Detect which cell encompasses the target text, then output its [X, Y] center coordinate. 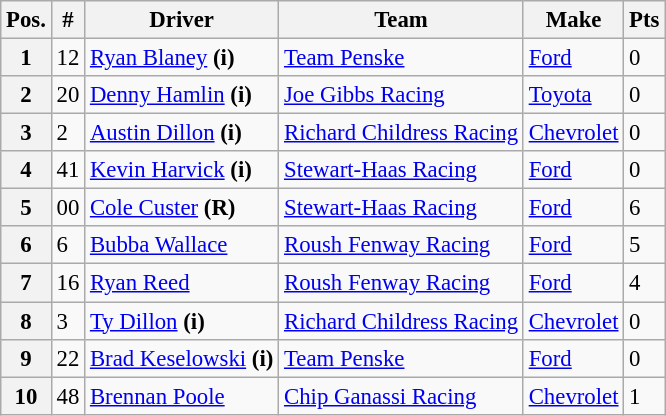
Brad Keselowski (i) [182, 358]
Kevin Harvick (i) [182, 170]
Bubba Wallace [182, 245]
Toyota [573, 95]
Driver [182, 20]
Chip Ganassi Racing [402, 396]
Pts [644, 20]
Brennan Poole [182, 396]
Make [573, 20]
Ty Dillon (i) [182, 321]
16 [68, 283]
41 [68, 170]
Ryan Reed [182, 283]
Austin Dillon (i) [182, 133]
10 [26, 396]
Team [402, 20]
00 [68, 208]
22 [68, 358]
48 [68, 396]
Denny Hamlin (i) [182, 95]
Cole Custer (R) [182, 208]
Pos. [26, 20]
20 [68, 95]
8 [26, 321]
7 [26, 283]
# [68, 20]
9 [26, 358]
12 [68, 58]
Ryan Blaney (i) [182, 58]
Joe Gibbs Racing [402, 95]
